Scan for the cell matching the given text and deliver its (X, Y) coordinate at center. 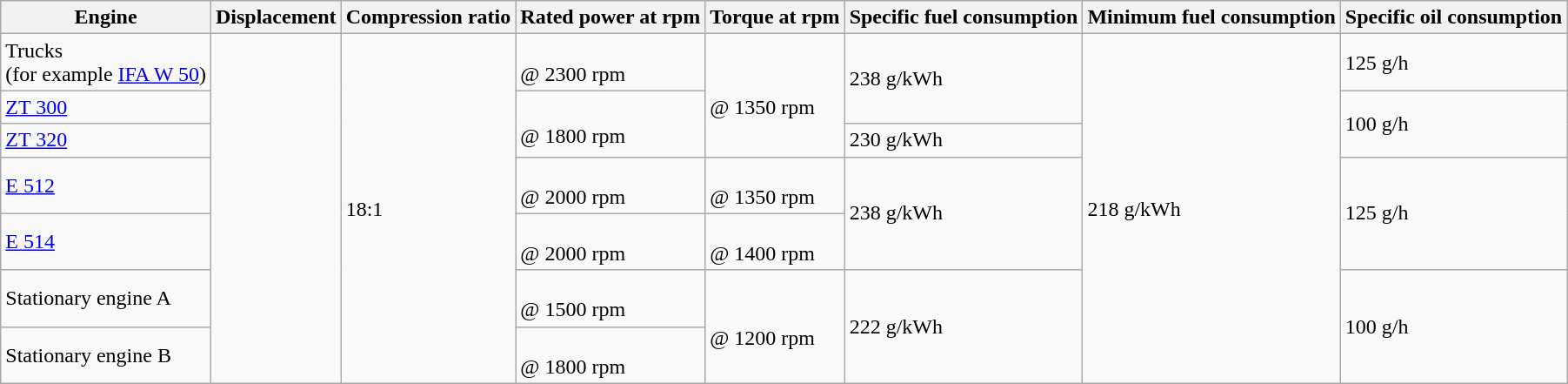
Engine (106, 17)
E 514 (106, 242)
ZT 300 (106, 107)
Specific fuel consumption (964, 17)
Rated power at rpm (611, 17)
E 512 (106, 185)
222 g/kWh (964, 327)
Stationary engine B (106, 355)
Stationary engine A (106, 298)
218 g/kWh (1211, 209)
@ 1500 rpm (611, 298)
Displacement (276, 17)
Minimum fuel consumption (1211, 17)
18:1 (428, 209)
Compression ratio (428, 17)
@ 1400 rpm (775, 242)
@ 2300 rpm (611, 63)
Specific oil consumption (1453, 17)
230 g/kWh (964, 140)
Torque at rpm (775, 17)
@ 1200 rpm (775, 327)
ZT 320 (106, 140)
Trucks (for example IFA W 50) (106, 63)
